Return the [x, y] coordinate for the center point of the cell that contains the specified text.  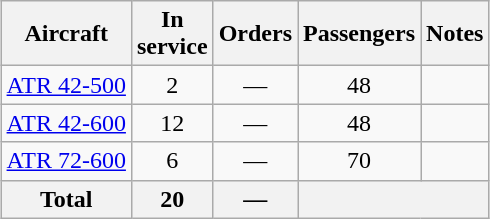
Orders [255, 34]
70 [360, 161]
Aircraft [66, 34]
2 [172, 85]
ATR 42-600 [66, 123]
In service [172, 34]
Total [66, 199]
Passengers [360, 34]
20 [172, 199]
12 [172, 123]
ATR 72-600 [66, 161]
ATR 42-500 [66, 85]
Notes [455, 34]
6 [172, 161]
